Scan for the cell matching the given text and deliver its (x, y) coordinate at center. 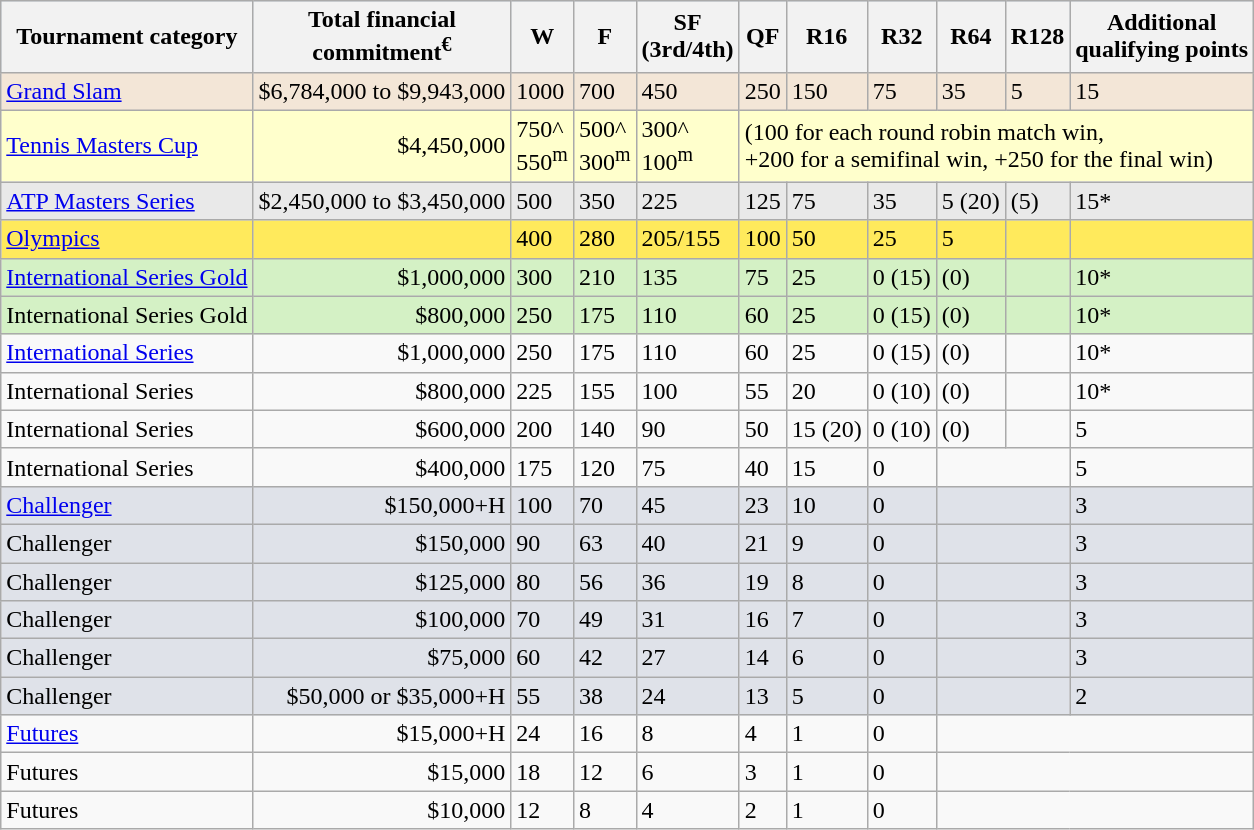
14 (762, 658)
F (604, 37)
Total financial commitment€ (382, 37)
36 (688, 582)
49 (604, 620)
200 (542, 429)
300^100m (688, 146)
300 (542, 277)
205/155 (688, 239)
45 (688, 505)
(5) (1037, 201)
5 (20) (970, 201)
13 (762, 696)
QF (762, 37)
Additional qualifying points (1162, 37)
80 (542, 582)
Tennis Masters Cup (127, 146)
R128 (1037, 37)
400 (542, 239)
450 (688, 91)
150 (826, 91)
R16 (826, 37)
750^550m (542, 146)
21 (762, 543)
$75,000 (382, 658)
42 (604, 658)
350 (604, 201)
120 (604, 467)
$600,000 (382, 429)
63 (604, 543)
27 (688, 658)
9 (826, 543)
23 (762, 505)
$4,450,000 (382, 146)
56 (604, 582)
$2,450,000 to $3,450,000 (382, 201)
R32 (902, 37)
7 (826, 620)
1000 (542, 91)
$150,000+H (382, 505)
Olympics (127, 239)
700 (604, 91)
140 (604, 429)
280 (604, 239)
31 (688, 620)
155 (604, 391)
Grand Slam (127, 91)
SF(3rd/4th) (688, 37)
$15,000+H (382, 734)
$400,000 (382, 467)
38 (604, 696)
$15,000 (382, 772)
(100 for each round robin match win, +200 for a semifinal win, +250 for the final win) (996, 146)
135 (688, 277)
10 (826, 505)
$125,000 (382, 582)
18 (542, 772)
$10,000 (382, 810)
500^300m (604, 146)
125 (762, 201)
19 (762, 582)
210 (604, 277)
W (542, 37)
ATP Masters Series (127, 201)
500 (542, 201)
$100,000 (382, 620)
20 (826, 391)
$150,000 (382, 543)
$6,784,000 to $9,943,000 (382, 91)
$50,000 or $35,000+H (382, 696)
15 (20) (826, 429)
R64 (970, 37)
Tournament category (127, 37)
15* (1162, 201)
